Find where the given text appears and provide that cell's center as [X, Y] coordinate. 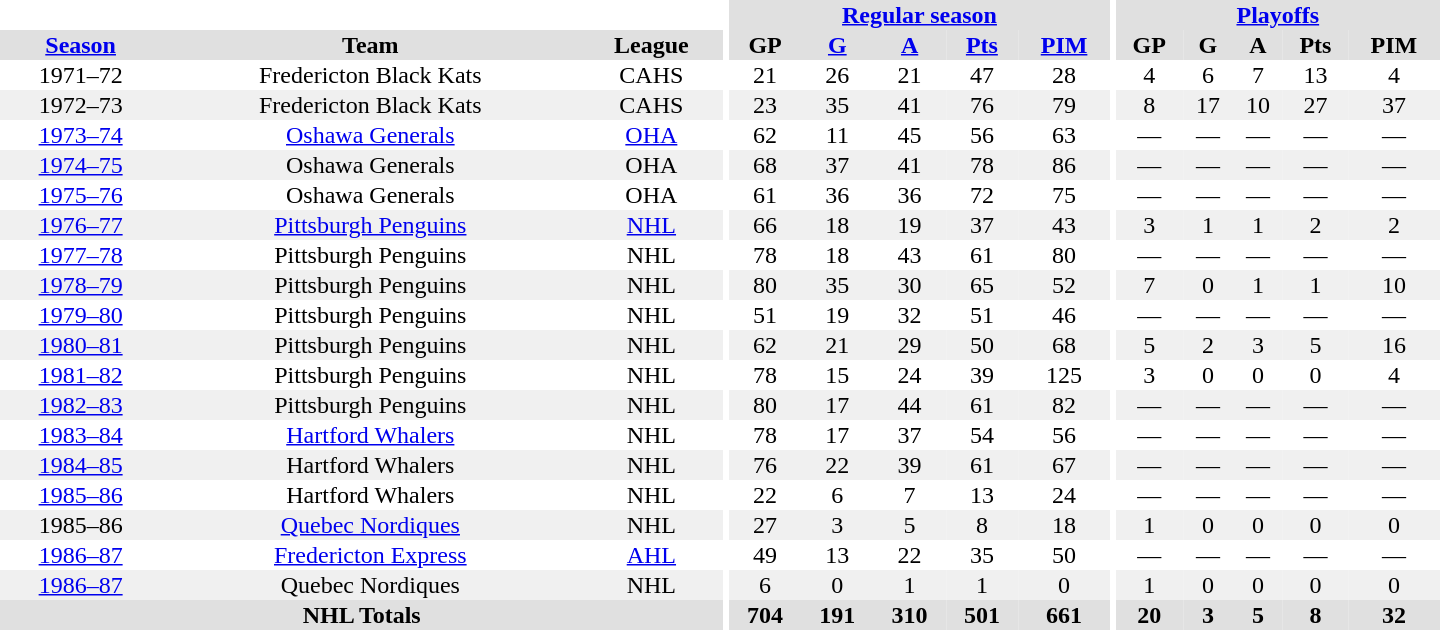
1982–83 [80, 405]
AHL [651, 555]
16 [1394, 345]
310 [909, 615]
79 [1064, 105]
1976–77 [80, 225]
191 [837, 615]
1977–78 [80, 255]
28 [1064, 75]
23 [765, 105]
46 [1064, 315]
Playoffs [1278, 15]
661 [1064, 615]
47 [982, 75]
1973–74 [80, 135]
Season [80, 45]
11 [837, 135]
1971–72 [80, 75]
86 [1064, 165]
Fredericton Express [370, 555]
1979–80 [80, 315]
1980–81 [80, 345]
1984–85 [80, 465]
20 [1150, 615]
45 [909, 135]
125 [1064, 375]
29 [909, 345]
30 [909, 285]
67 [1064, 465]
26 [837, 75]
1975–76 [80, 195]
65 [982, 285]
66 [765, 225]
NHL Totals [362, 615]
League [651, 45]
44 [909, 405]
52 [1064, 285]
1983–84 [80, 435]
1978–79 [80, 285]
501 [982, 615]
15 [837, 375]
Regular season [920, 15]
63 [1064, 135]
704 [765, 615]
72 [982, 195]
54 [982, 435]
Team [370, 45]
1974–75 [80, 165]
49 [765, 555]
82 [1064, 405]
75 [1064, 195]
1981–82 [80, 375]
1972–73 [80, 105]
